Detect which cell encompasses the target text, then output its (X, Y) center coordinate. 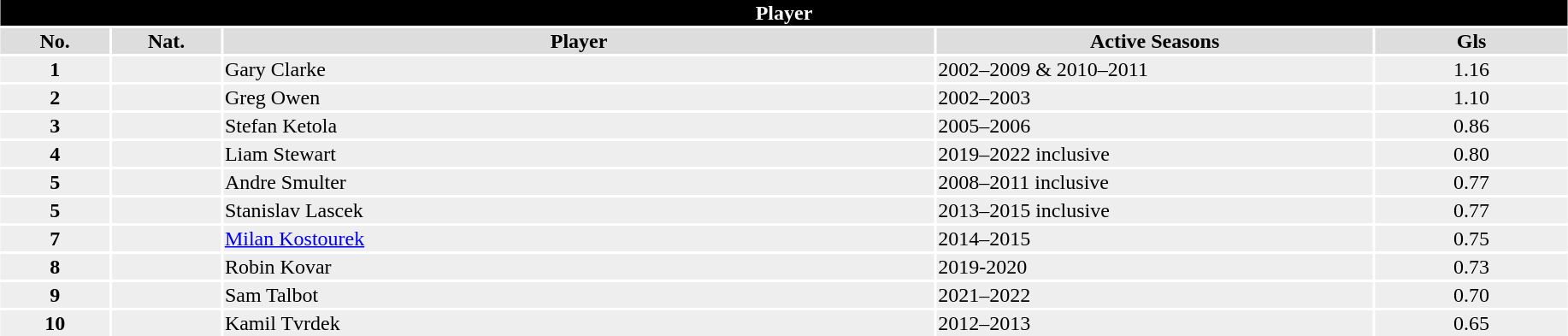
4 (55, 154)
2002–2009 & 2010–2011 (1155, 69)
Nat. (166, 41)
Gls (1472, 41)
0.75 (1472, 239)
Stefan Ketola (578, 126)
Gary Clarke (578, 69)
Robin Kovar (578, 267)
2002–2003 (1155, 97)
2008–2011 inclusive (1155, 182)
1.16 (1472, 69)
0.73 (1472, 267)
2021–2022 (1155, 295)
No. (55, 41)
2012–2013 (1155, 323)
Sam Talbot (578, 295)
1.10 (1472, 97)
Kamil Tvrdek (578, 323)
2019-2020 (1155, 267)
2014–2015 (1155, 239)
1 (55, 69)
Stanislav Lascek (578, 210)
2 (55, 97)
Greg Owen (578, 97)
0.70 (1472, 295)
8 (55, 267)
3 (55, 126)
Liam Stewart (578, 154)
0.86 (1472, 126)
Milan Kostourek (578, 239)
2019–2022 inclusive (1155, 154)
Andre Smulter (578, 182)
0.65 (1472, 323)
2005–2006 (1155, 126)
Active Seasons (1155, 41)
2013–2015 inclusive (1155, 210)
7 (55, 239)
10 (55, 323)
0.80 (1472, 154)
9 (55, 295)
